Pinpoint the cell where the given text exists, returning its [x, y] midpoint coordinate. 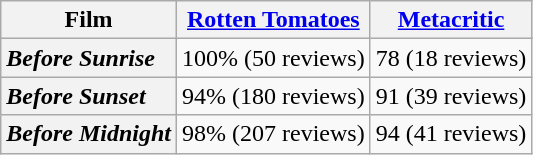
98% (207 reviews) [274, 134]
94% (180 reviews) [274, 96]
94 (41 reviews) [451, 134]
78 (18 reviews) [451, 58]
Before Midnight [89, 134]
Before Sunrise [89, 58]
100% (50 reviews) [274, 58]
Metacritic [451, 20]
91 (39 reviews) [451, 96]
Film [89, 20]
Before Sunset [89, 96]
Rotten Tomatoes [274, 20]
